Locate the cell with the specified text and output its [X, Y] center coordinate. 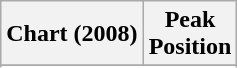
PeakPosition [190, 34]
Chart (2008) [72, 34]
